For the text-containing cell, return its midpoint in [x, y] coordinate format. 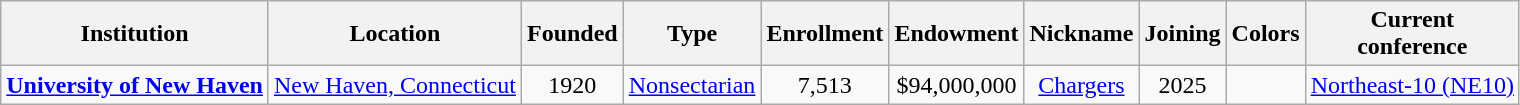
Northeast-10 (NE10) [1412, 85]
Nonsectarian [692, 85]
2025 [1182, 85]
University of New Haven [135, 85]
Location [394, 34]
New Haven, Connecticut [394, 85]
Institution [135, 34]
1920 [572, 85]
$94,000,000 [956, 85]
Currentconference [1412, 34]
7,513 [825, 85]
Endowment [956, 34]
Type [692, 34]
Colors [1266, 34]
Founded [572, 34]
Chargers [1082, 85]
Joining [1182, 34]
Enrollment [825, 34]
Nickname [1082, 34]
